Capture the cell that displays the provided text and extract its [x, y] central coordinate. 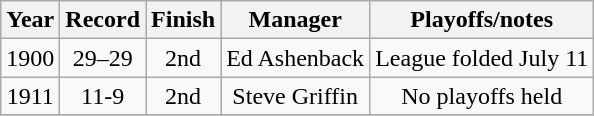
1911 [30, 96]
29–29 [103, 58]
Record [103, 20]
Manager [296, 20]
Finish [184, 20]
Ed Ashenback [296, 58]
1900 [30, 58]
Year [30, 20]
11-9 [103, 96]
League folded July 11 [482, 58]
Playoffs/notes [482, 20]
Steve Griffin [296, 96]
No playoffs held [482, 96]
